Find where the given text appears and provide that cell's center as [x, y] coordinate. 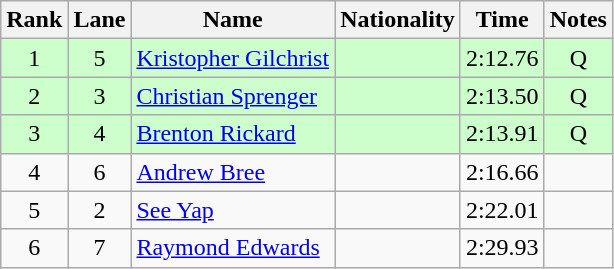
Lane [100, 20]
Time [502, 20]
2:16.66 [502, 172]
Andrew Bree [233, 172]
2:12.76 [502, 58]
See Yap [233, 210]
Raymond Edwards [233, 248]
Name [233, 20]
Brenton Rickard [233, 134]
Christian Sprenger [233, 96]
2:29.93 [502, 248]
Notes [578, 20]
2:22.01 [502, 210]
1 [34, 58]
Kristopher Gilchrist [233, 58]
Nationality [398, 20]
7 [100, 248]
2:13.91 [502, 134]
2:13.50 [502, 96]
Rank [34, 20]
